Scan for the cell matching the given text and deliver its (x, y) coordinate at center. 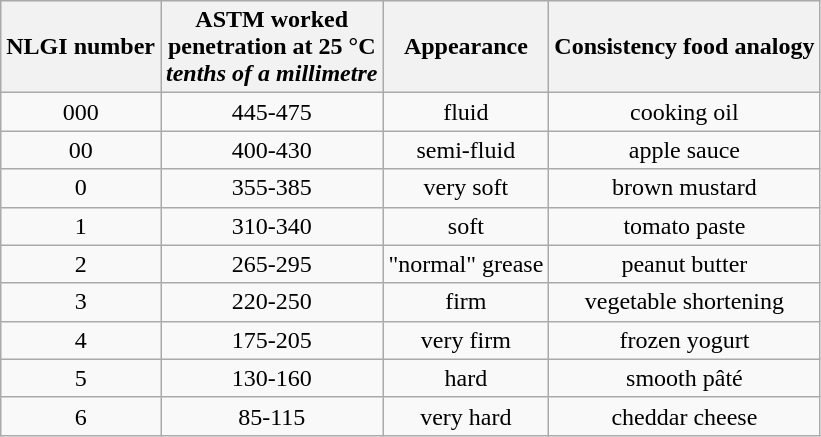
smooth pâté (684, 378)
Appearance (466, 47)
peanut butter (684, 264)
265-295 (271, 264)
tomato paste (684, 226)
vegetable shortening (684, 302)
cheddar cheese (684, 416)
apple sauce (684, 150)
frozen yogurt (684, 340)
00 (81, 150)
very firm (466, 340)
220-250 (271, 302)
ASTM worked penetration at 25 °Ctenths of a millimetre (271, 47)
175-205 (271, 340)
130-160 (271, 378)
3 (81, 302)
hard (466, 378)
"normal" grease (466, 264)
very soft (466, 188)
85-115 (271, 416)
5 (81, 378)
6 (81, 416)
cooking oil (684, 112)
0 (81, 188)
310-340 (271, 226)
1 (81, 226)
semi-fluid (466, 150)
2 (81, 264)
brown mustard (684, 188)
355-385 (271, 188)
very hard (466, 416)
000 (81, 112)
400-430 (271, 150)
4 (81, 340)
fluid (466, 112)
Consistency food analogy (684, 47)
soft (466, 226)
445-475 (271, 112)
firm (466, 302)
NLGI number (81, 47)
